Return the [x, y] coordinate for the center point of the cell that contains the specified text.  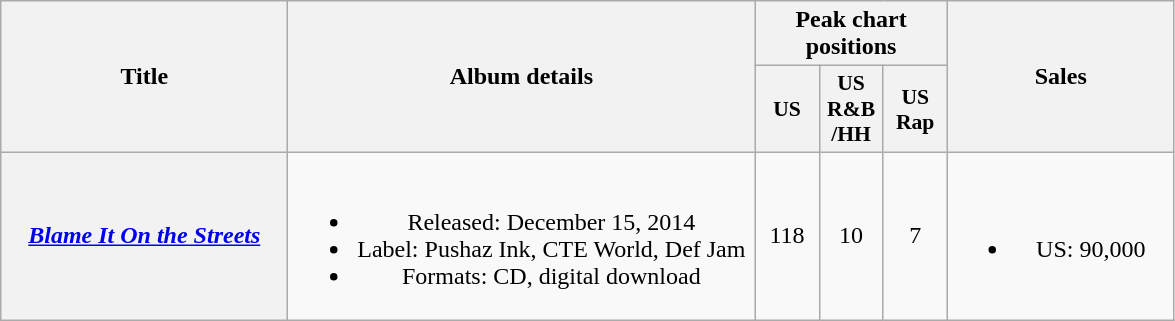
Title [144, 77]
118 [787, 236]
Released: December 15, 2014Label: Pushaz Ink, CTE World, Def JamFormats: CD, digital download [522, 236]
7 [915, 236]
US [787, 110]
Album details [522, 77]
USRap [915, 110]
10 [851, 236]
Sales [1060, 77]
Blame It On the Streets [144, 236]
Peak chart positions [851, 34]
US: 90,000 [1060, 236]
USR&B/HH [851, 110]
